Pinpoint the cell where the given text exists, returning its (x, y) midpoint coordinate. 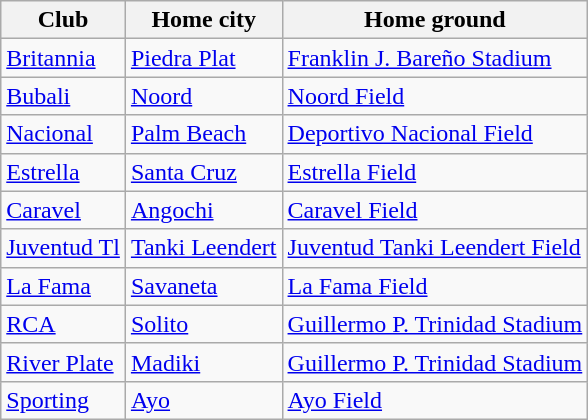
Bubali (64, 96)
Solito (204, 324)
Home city (204, 20)
Piedra Plat (204, 58)
Nacional (64, 134)
River Plate (64, 362)
Angochi (204, 210)
Britannia (64, 58)
Ayo Field (435, 400)
Madiki (204, 362)
Palm Beach (204, 134)
Estrella Field (435, 172)
RCA (64, 324)
Caravel (64, 210)
Deportivo Nacional Field (435, 134)
Franklin J. Bareño Stadium (435, 58)
Juventud Tanki Leendert Field (435, 248)
Estrella (64, 172)
La Fama Field (435, 286)
Savaneta (204, 286)
La Fama (64, 286)
Noord (204, 96)
Caravel Field (435, 210)
Home ground (435, 20)
Santa Cruz (204, 172)
Juventud Tl (64, 248)
Ayo (204, 400)
Sporting (64, 400)
Tanki Leendert (204, 248)
Club (64, 20)
Noord Field (435, 96)
